Capture the cell that displays the provided text and extract its [X, Y] central coordinate. 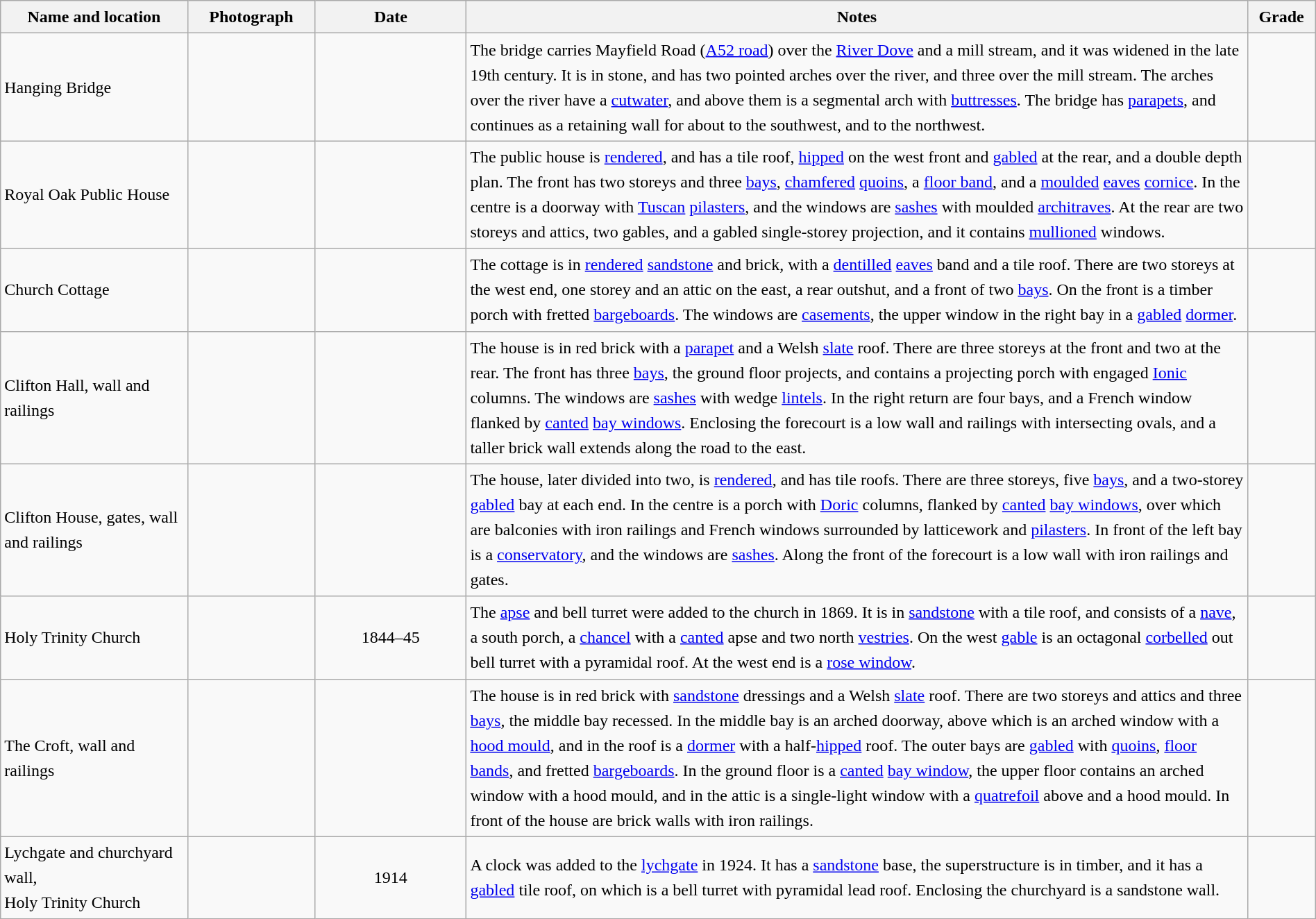
The Croft, wall and railings [94, 758]
Clifton Hall, wall and railings [94, 397]
Lychgate and churchyard wall,Holy Trinity Church [94, 877]
Date [391, 17]
Hanging Bridge [94, 87]
1844–45 [391, 637]
Grade [1281, 17]
Photograph [251, 17]
Holy Trinity Church [94, 637]
Notes [857, 17]
Royal Oak Public House [94, 194]
1914 [391, 877]
Church Cottage [94, 290]
Name and location [94, 17]
Clifton House, gates, wall and railings [94, 530]
